Output the (x, y) coordinate of the center of the cell containing the given text.  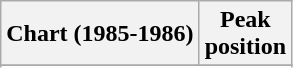
Chart (1985-1986) (100, 34)
Peakposition (245, 34)
